From the cell containing the given text, extract its center point as (x, y) coordinate. 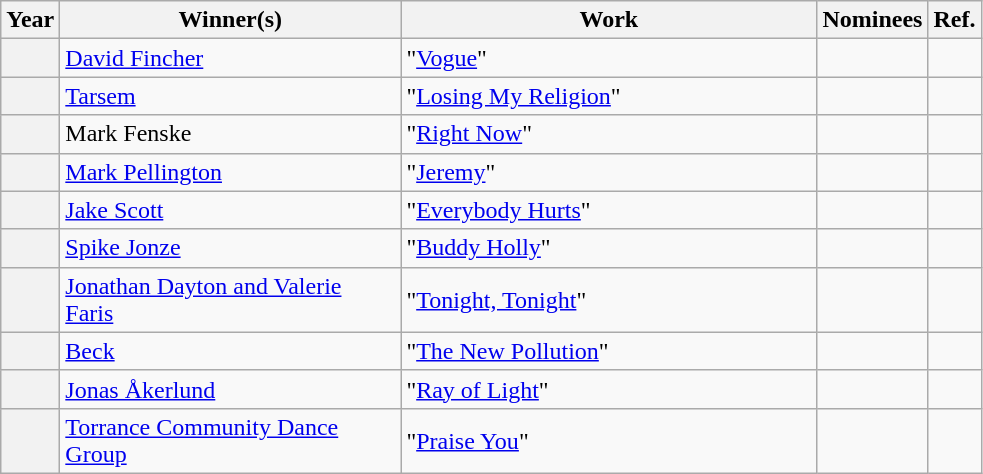
Nominees (872, 20)
"Ray of Light" (609, 389)
Jake Scott (230, 210)
"Right Now" (609, 134)
Year (30, 20)
"Buddy Holly" (609, 248)
"Vogue" (609, 58)
Spike Jonze (230, 248)
"Tonight, Tonight" (609, 300)
Torrance Community Dance Group (230, 440)
Ref. (954, 20)
"Jeremy" (609, 172)
"Praise You" (609, 440)
Work (609, 20)
Jonathan Dayton and Valerie Faris (230, 300)
Tarsem (230, 96)
Mark Fenske (230, 134)
"Losing My Religion" (609, 96)
Winner(s) (230, 20)
Beck (230, 351)
David Fincher (230, 58)
Jonas Åkerlund (230, 389)
"The New Pollution" (609, 351)
"Everybody Hurts" (609, 210)
Mark Pellington (230, 172)
